Locate the cell with the specified text and output its [X, Y] center coordinate. 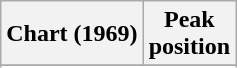
Chart (1969) [72, 34]
Peakposition [189, 34]
